Locate the cell with the specified text and output its (x, y) center coordinate. 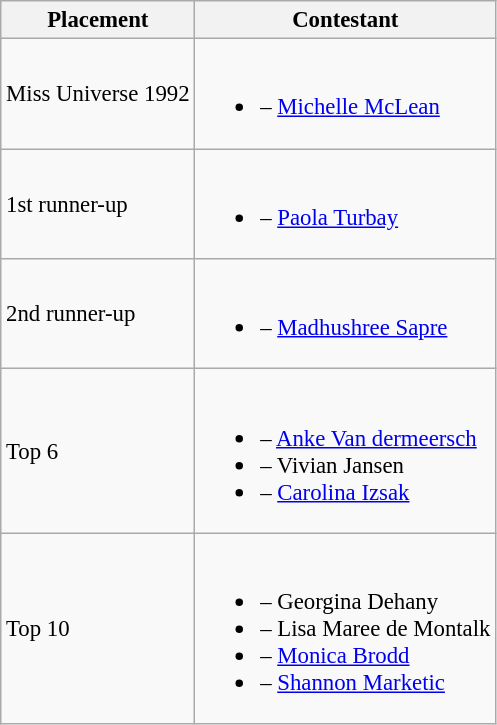
– Georgina Dehany – Lisa Maree de Montalk – Monica Brodd – Shannon Marketic (346, 628)
Top 10 (98, 628)
2nd runner-up (98, 314)
– Paola Turbay (346, 204)
– Michelle McLean (346, 94)
Placement (98, 20)
Miss Universe 1992 (98, 94)
Contestant (346, 20)
– Madhushree Sapre (346, 314)
1st runner-up (98, 204)
– Anke Van dermeersch – Vivian Jansen – Carolina Izsak (346, 451)
Top 6 (98, 451)
